Determine the [x, y] coordinate at the center of the cell enclosing the given text.  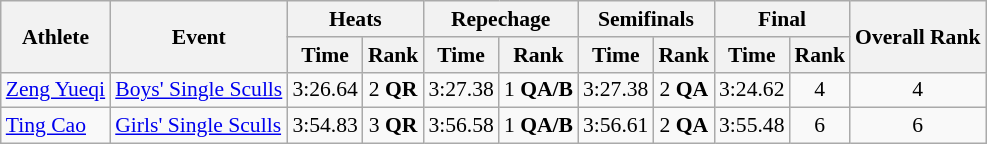
Girls' Single Sculls [198, 126]
3:26.64 [324, 90]
Event [198, 36]
3:56.58 [460, 126]
Heats [355, 19]
3 QR [394, 126]
Final [782, 19]
Overall Rank [918, 36]
Semifinals [646, 19]
3:24.62 [752, 90]
Athlete [56, 36]
3:56.61 [616, 126]
Boys' Single Sculls [198, 90]
3:55.48 [752, 126]
Zeng Yueqi [56, 90]
2 QR [394, 90]
3:54.83 [324, 126]
Ting Cao [56, 126]
Repechage [500, 19]
